Extract the (X, Y) coordinate from the center of the cell holding the provided text.  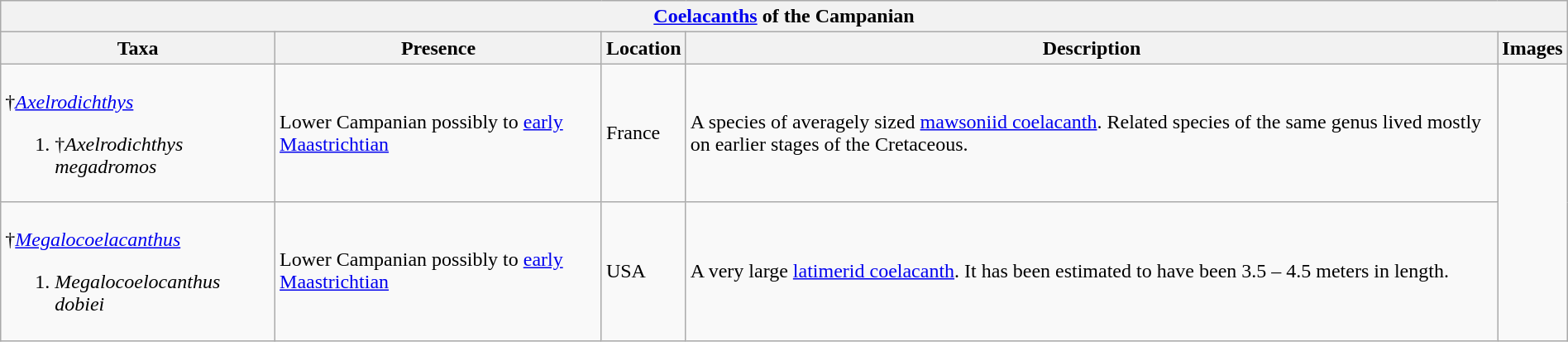
Presence (438, 48)
USA (643, 272)
Coelacanths of the Campanian (784, 17)
Images (1532, 48)
A species of averagely sized mawsoniid coelacanth. Related species of the same genus lived mostly on earlier stages of the Cretaceous. (1092, 132)
Description (1092, 48)
†MegalocoelacanthusMegalocoelocanthus dobiei (138, 272)
France (643, 132)
A very large latimerid coelacanth. It has been estimated to have been 3.5 – 4.5 meters in length. (1092, 272)
Taxa (138, 48)
Location (643, 48)
†Axelrodichthys†Axelrodichthys megadromos (138, 132)
